Find where the given text appears and provide that cell's center as (x, y) coordinate. 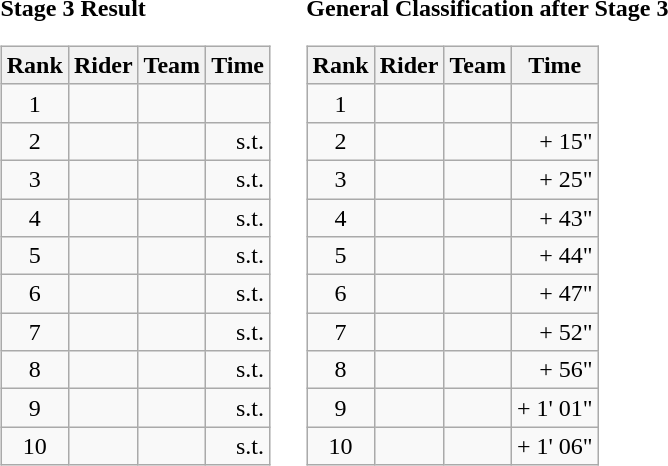
+ 47" (554, 294)
+ 15" (554, 141)
+ 25" (554, 179)
+ 56" (554, 370)
+ 44" (554, 256)
+ 52" (554, 332)
+ 1' 01" (554, 408)
+ 43" (554, 217)
+ 1' 06" (554, 446)
